Identify which cell holds the provided text, then report its (X, Y) central coordinate. 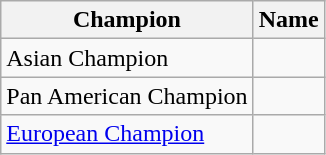
Champion (127, 20)
Pan American Champion (127, 96)
European Champion (127, 134)
Asian Champion (127, 58)
Name (288, 20)
